Search for the cell housing the specified text and yield its [x, y] center coordinate. 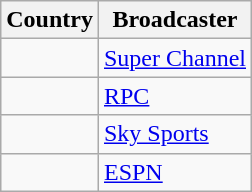
Super Channel [174, 58]
ESPN [174, 172]
Broadcaster [174, 20]
Country [50, 20]
RPC [174, 96]
Sky Sports [174, 134]
